Return the [x, y] coordinate for the center point of the cell that contains the specified text.  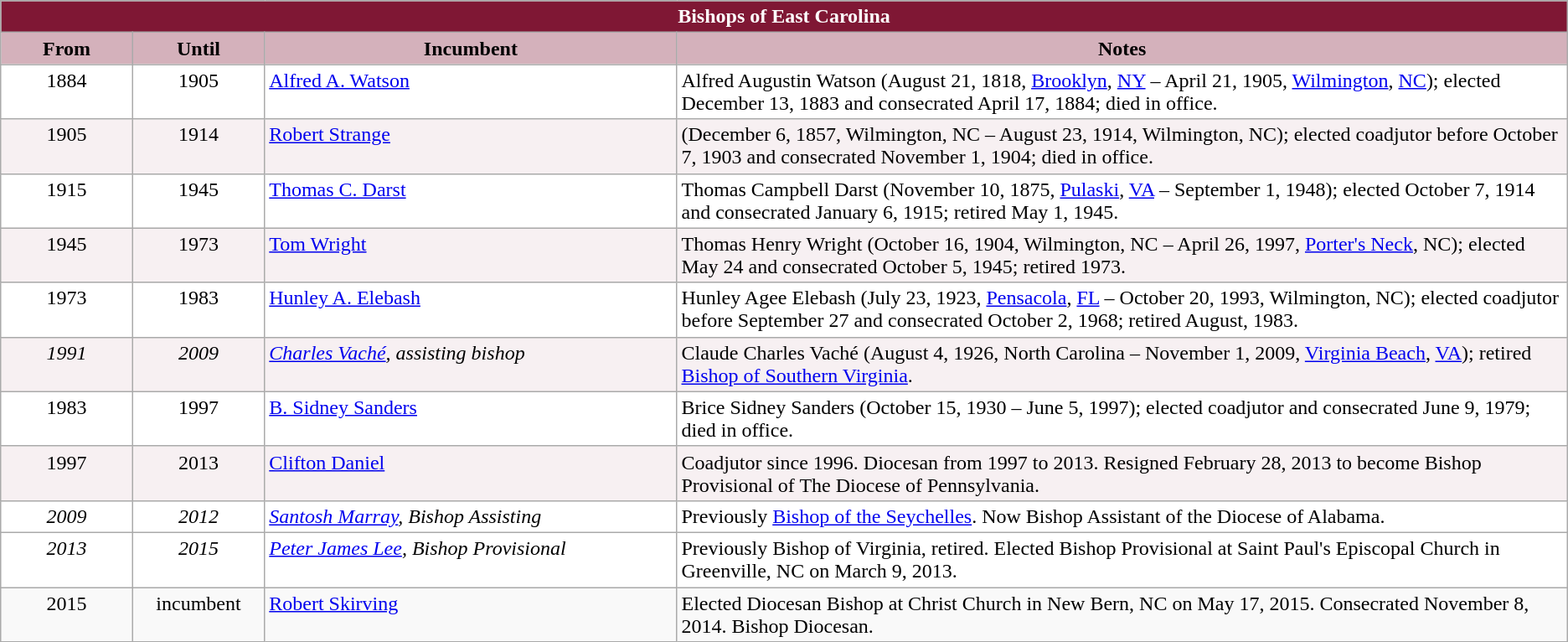
Hunley A. Elebash [471, 310]
Santosh Marray, Bishop Assisting [471, 516]
Thomas C. Darst [471, 201]
Claude Charles Vaché (August 4, 1926, North Carolina – November 1, 2009, Virginia Beach, VA); retired Bishop of Southern Virginia. [1122, 364]
1915 [67, 201]
Clifton Daniel [471, 473]
2012 [199, 516]
Robert Skirving [471, 614]
1914 [199, 146]
Bishops of East Carolina [784, 17]
Previously Bishop of Virginia, retired. Elected Bishop Provisional at Saint Paul's Episcopal Church in Greenville, NC on March 9, 2013. [1122, 560]
incumbent [199, 614]
Until [199, 49]
Incumbent [471, 49]
Brice Sidney Sanders (October 15, 1930 – June 5, 1997); elected coadjutor and consecrated June 9, 1979; died in office. [1122, 419]
Robert Strange [471, 146]
B. Sidney Sanders [471, 419]
Charles Vaché, assisting bishop [471, 364]
Coadjutor since 1996. Diocesan from 1997 to 2013. Resigned February 28, 2013 to become Bishop Provisional of The Diocese of Pennsylvania. [1122, 473]
Peter James Lee, Bishop Provisional [471, 560]
Previously Bishop of the Seychelles. Now Bishop Assistant of the Diocese of Alabama. [1122, 516]
1991 [67, 364]
From [67, 49]
Notes [1122, 49]
1884 [67, 92]
Elected Diocesan Bishop at Christ Church in New Bern, NC on May 17, 2015. Consecrated November 8, 2014. Bishop Diocesan. [1122, 614]
Alfred A. Watson [471, 92]
Tom Wright [471, 255]
